Detect which cell encompasses the target text, then output its (x, y) center coordinate. 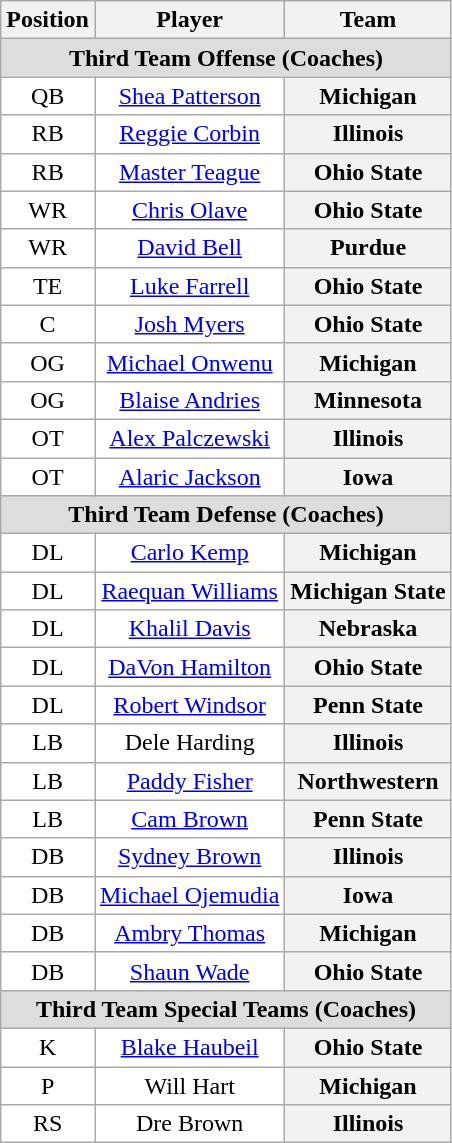
Michigan State (368, 591)
David Bell (189, 248)
Dele Harding (189, 743)
DaVon Hamilton (189, 667)
P (48, 1085)
Cam Brown (189, 819)
Nebraska (368, 629)
RS (48, 1124)
Luke Farrell (189, 286)
Alaric Jackson (189, 477)
Purdue (368, 248)
Master Teague (189, 172)
Northwestern (368, 781)
Michael Onwenu (189, 362)
Third Team Offense (Coaches) (226, 58)
Carlo Kemp (189, 553)
Robert Windsor (189, 705)
Shaun Wade (189, 971)
QB (48, 96)
Chris Olave (189, 210)
Shea Patterson (189, 96)
Minnesota (368, 400)
K (48, 1047)
Paddy Fisher (189, 781)
Will Hart (189, 1085)
Reggie Corbin (189, 134)
Blaise Andries (189, 400)
C (48, 324)
Raequan Williams (189, 591)
Third Team Special Teams (Coaches) (226, 1009)
Blake Haubeil (189, 1047)
Alex Palczewski (189, 438)
Khalil Davis (189, 629)
Third Team Defense (Coaches) (226, 515)
Dre Brown (189, 1124)
Team (368, 20)
Ambry Thomas (189, 933)
Josh Myers (189, 324)
Player (189, 20)
Michael Ojemudia (189, 895)
Sydney Brown (189, 857)
TE (48, 286)
Position (48, 20)
